For the text-containing cell, return its midpoint in [X, Y] coordinate format. 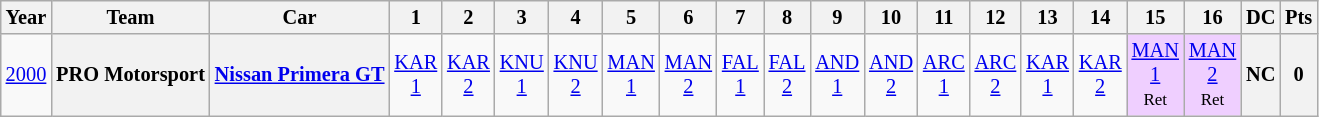
12 [996, 17]
3 [522, 17]
9 [837, 17]
AND1 [837, 75]
DC [1260, 17]
11 [944, 17]
7 [740, 17]
FAL2 [788, 75]
13 [1048, 17]
Year [26, 17]
Nissan Primera GT [300, 75]
FAL1 [740, 75]
14 [1100, 17]
5 [630, 17]
16 [1212, 17]
15 [1156, 17]
4 [576, 17]
10 [891, 17]
Car [300, 17]
Pts [1298, 17]
MAN1 [630, 75]
MAN2Ret [1212, 75]
AND2 [891, 75]
NC [1260, 75]
KNU2 [576, 75]
0 [1298, 75]
6 [688, 17]
2 [468, 17]
1 [416, 17]
PRO Motorsport [130, 75]
ARC1 [944, 75]
ARC2 [996, 75]
MAN2 [688, 75]
2000 [26, 75]
Team [130, 17]
MAN1Ret [1156, 75]
8 [788, 17]
KNU1 [522, 75]
